For the text-containing cell, return its midpoint in (X, Y) coordinate format. 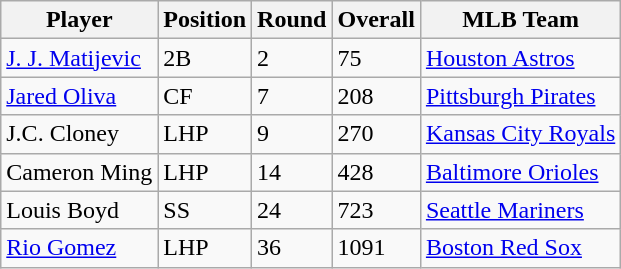
Seattle Mariners (520, 210)
Round (292, 20)
14 (292, 172)
428 (376, 172)
Position (205, 20)
270 (376, 134)
36 (292, 248)
75 (376, 58)
2 (292, 58)
Baltimore Orioles (520, 172)
Boston Red Sox (520, 248)
7 (292, 96)
SS (205, 210)
Player (80, 20)
Kansas City Royals (520, 134)
Houston Astros (520, 58)
Pittsburgh Pirates (520, 96)
2B (205, 58)
Rio Gomez (80, 248)
J.C. Cloney (80, 134)
24 (292, 210)
Louis Boyd (80, 210)
J. J. Matijevic (80, 58)
723 (376, 210)
Cameron Ming (80, 172)
208 (376, 96)
Overall (376, 20)
CF (205, 96)
1091 (376, 248)
9 (292, 134)
MLB Team (520, 20)
Jared Oliva (80, 96)
